Return the (X, Y) coordinate for the center point of the cell that contains the specified text.  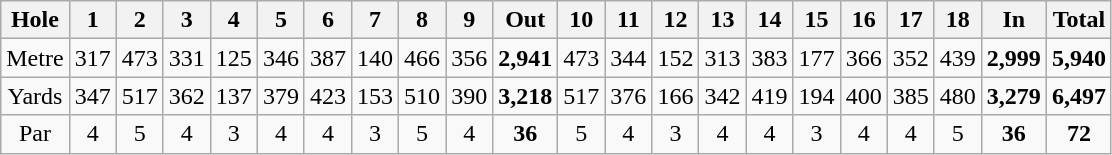
Hole (35, 20)
344 (628, 58)
153 (374, 96)
331 (186, 58)
387 (328, 58)
Metre (35, 58)
366 (864, 58)
390 (470, 96)
152 (676, 58)
2,999 (1014, 58)
6,497 (1078, 96)
5,940 (1078, 58)
342 (722, 96)
Out (526, 20)
8 (422, 20)
419 (770, 96)
379 (280, 96)
383 (770, 58)
18 (958, 20)
346 (280, 58)
356 (470, 58)
166 (676, 96)
13 (722, 20)
480 (958, 96)
137 (234, 96)
Total (1078, 20)
347 (92, 96)
72 (1078, 134)
140 (374, 58)
177 (816, 58)
439 (958, 58)
466 (422, 58)
Par (35, 134)
510 (422, 96)
2,941 (526, 58)
3,218 (526, 96)
1 (92, 20)
423 (328, 96)
9 (470, 20)
12 (676, 20)
7 (374, 20)
3,279 (1014, 96)
194 (816, 96)
17 (910, 20)
352 (910, 58)
15 (816, 20)
11 (628, 20)
400 (864, 96)
313 (722, 58)
6 (328, 20)
385 (910, 96)
16 (864, 20)
376 (628, 96)
2 (140, 20)
362 (186, 96)
In (1014, 20)
10 (582, 20)
317 (92, 58)
14 (770, 20)
125 (234, 58)
Yards (35, 96)
